Output the (X, Y) coordinate of the center of the cell containing the given text.  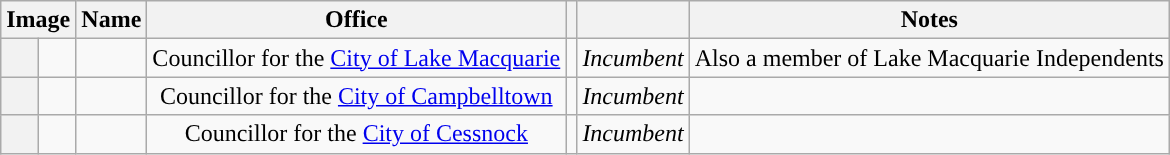
Councillor for the City of Lake Macquarie (356, 58)
Office (356, 20)
Also a member of Lake Macquarie Independents (929, 58)
Councillor for the City of Campbelltown (356, 96)
Name (112, 20)
Notes (929, 20)
Councillor for the City of Cessnock (356, 134)
Image (38, 20)
